Output the [x, y] coordinate of the center of the cell containing the given text.  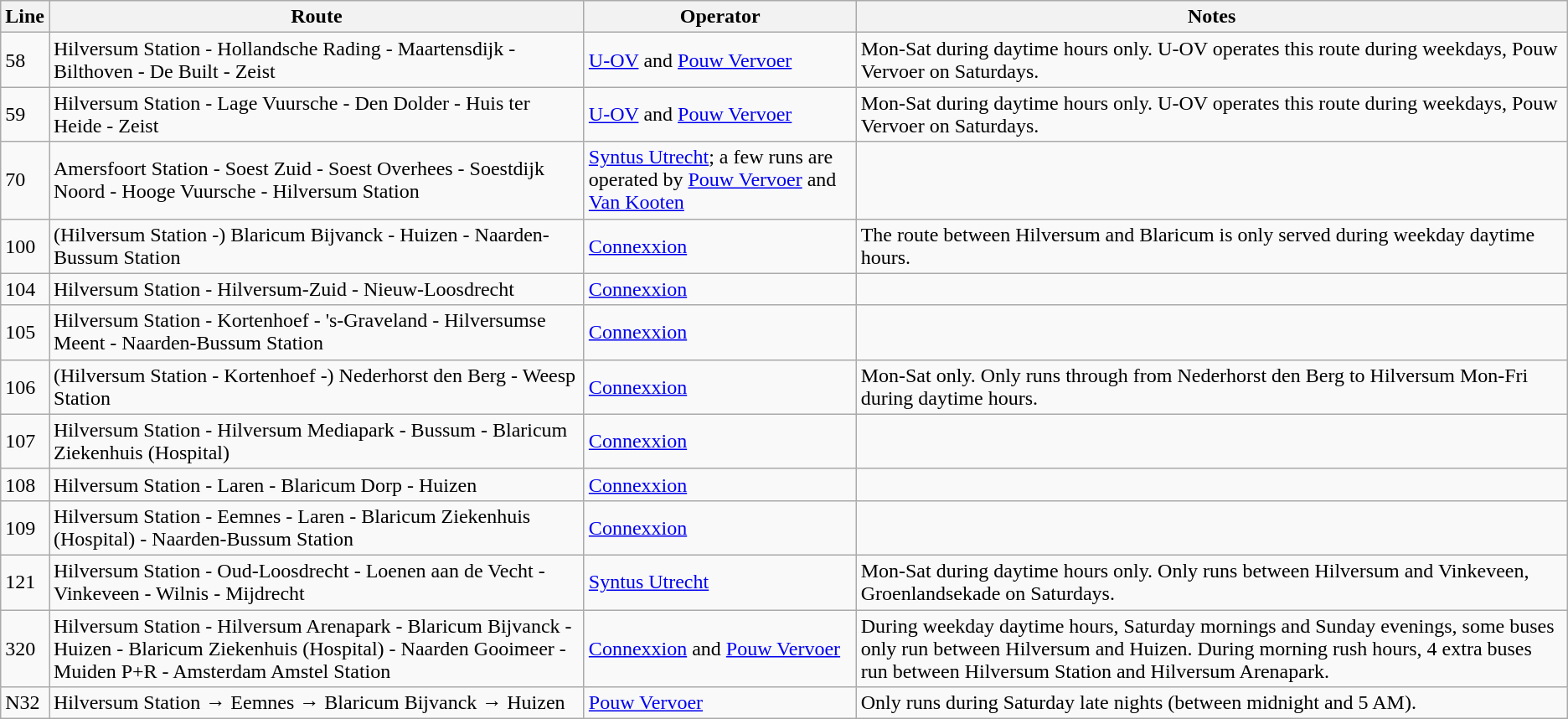
Hilversum Station → Eemnes → Blaricum Bijvanck → Huizen [317, 703]
Connexxion and Pouw Vervoer [720, 649]
105 [25, 332]
Hilversum Station - Lage Vuursche - Den Dolder - Huis ter Heide - Zeist [317, 114]
121 [25, 582]
70 [25, 180]
100 [25, 246]
Operator [720, 17]
Syntus Utrecht [720, 582]
Hilversum Station - Hollandsche Rading - Maartensdijk - Bilthoven - De Built - Zeist [317, 60]
Mon-Sat during daytime hours only. Only runs between Hilversum and Vinkeveen, Groenlandsekade on Saturdays. [1211, 582]
Hilversum Station - Kortenhoef - 's-Graveland - Hilversumse Meent - Naarden-Bussum Station [317, 332]
Notes [1211, 17]
58 [25, 60]
N32 [25, 703]
106 [25, 387]
Mon-Sat only. Only runs through from Nederhorst den Berg to Hilversum Mon-Fri during daytime hours. [1211, 387]
Hilversum Station - Hilversum Mediapark - Bussum - Blaricum Ziekenhuis (Hospital) [317, 441]
109 [25, 528]
108 [25, 484]
Hilversum Station - Oud-Loosdrecht - Loenen aan de Vecht - Vinkeveen - Wilnis - Mijdrecht [317, 582]
Hilversum Station - Laren - Blaricum Dorp - Huizen [317, 484]
Line [25, 17]
Syntus Utrecht; a few runs are operated by Pouw Vervoer and Van Kooten [720, 180]
Route [317, 17]
(Hilversum Station - Kortenhoef -) Nederhorst den Berg - Weesp Station [317, 387]
Pouw Vervoer [720, 703]
59 [25, 114]
320 [25, 649]
(Hilversum Station -) Blaricum Bijvanck - Huizen - Naarden-Bussum Station [317, 246]
107 [25, 441]
Amersfoort Station - Soest Zuid - Soest Overhees - Soestdijk Noord - Hooge Vuursche - Hilversum Station [317, 180]
The route between Hilversum and Blaricum is only served during weekday daytime hours. [1211, 246]
Hilversum Station - Eemnes - Laren - Blaricum Ziekenhuis (Hospital) - Naarden-Bussum Station [317, 528]
Hilversum Station - Hilversum-Zuid - Nieuw-Loosdrecht [317, 289]
104 [25, 289]
Only runs during Saturday late nights (between midnight and 5 AM). [1211, 703]
